For the text-containing cell, return its midpoint in [x, y] coordinate format. 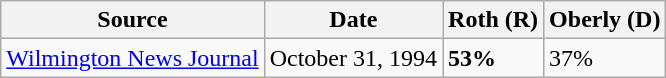
Source [132, 20]
Wilmington News Journal [132, 58]
Oberly (D) [605, 20]
Date [353, 20]
53% [494, 58]
Roth (R) [494, 20]
October 31, 1994 [353, 58]
37% [605, 58]
